For the text-containing cell, return its midpoint in (x, y) coordinate format. 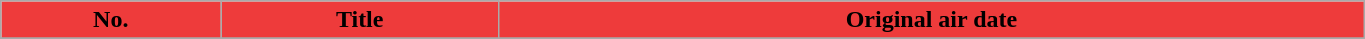
Title (360, 20)
No. (111, 20)
Original air date (932, 20)
